Pinpoint the cell where the given text exists, returning its (X, Y) midpoint coordinate. 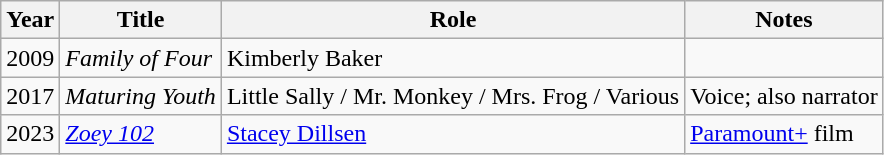
2023 (30, 134)
Stacey Dillsen (452, 134)
Paramount+ film (784, 134)
Family of Four (141, 58)
Role (452, 20)
Year (30, 20)
Title (141, 20)
Zoey 102 (141, 134)
Maturing Youth (141, 96)
2017 (30, 96)
Little Sally / Mr. Monkey / Mrs. Frog / Various (452, 96)
Notes (784, 20)
2009 (30, 58)
Kimberly Baker (452, 58)
Voice; also narrator (784, 96)
